Search for the cell housing the specified text and yield its [x, y] center coordinate. 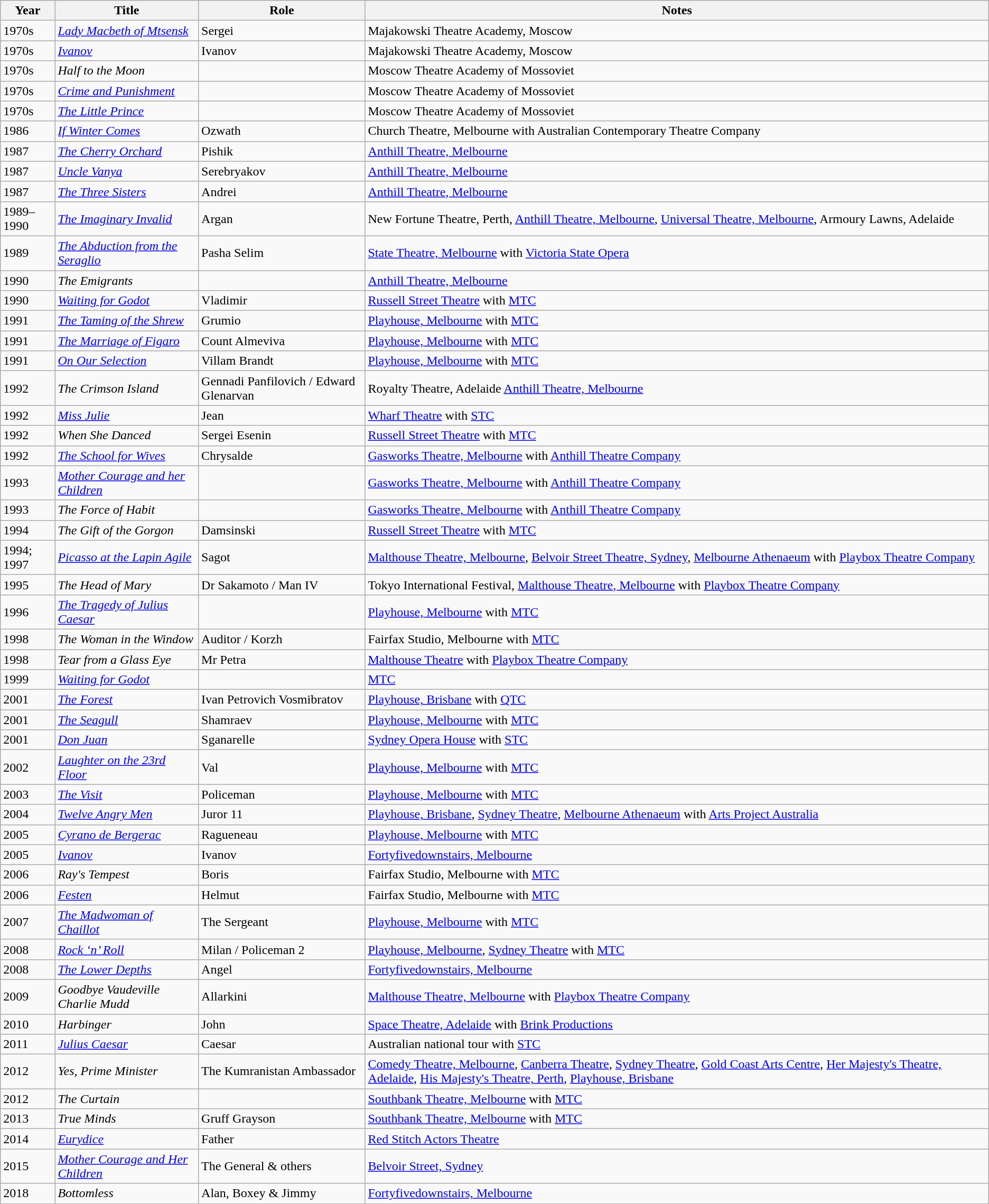
Playhouse, Melbourne, Sydney Theatre with MTC [677, 949]
2003 [27, 794]
Vladimir [282, 301]
Eurydice [127, 1139]
2014 [27, 1139]
Argan [282, 219]
1989 [27, 253]
Shamraev [282, 720]
Lady Macbeth of Mtsensk [127, 31]
2007 [27, 922]
Alan, Boxey & Jimmy [282, 1193]
1986 [27, 131]
Sagot [282, 557]
The Three Sisters [127, 191]
Church Theatre, Melbourne with Australian Contemporary Theatre Company [677, 131]
Royalty Theatre, Adelaide Anthill Theatre, Melbourne [677, 388]
Twelve Angry Men [127, 814]
State Theatre, Melbourne with Victoria State Opera [677, 253]
Helmut [282, 895]
Andrei [282, 191]
1989–1990 [27, 219]
Sydney Opera House with STC [677, 740]
Goodbye Vaudeville Charlie Mudd [127, 997]
The Little Prince [127, 111]
Gennadi Panfilovich / Edward Glenarvan [282, 388]
Notes [677, 11]
1996 [27, 612]
The Lower Depths [127, 969]
2011 [27, 1044]
Dr Sakamoto / Man IV [282, 585]
1994; 1997 [27, 557]
Angel [282, 969]
Auditor / Korzh [282, 639]
The Marriage of Figaro [127, 341]
Space Theatre, Adelaide with Brink Productions [677, 1024]
The Gift of the Gorgon [127, 530]
The Forest [127, 700]
Chrysalde [282, 456]
2018 [27, 1193]
Pishik [282, 151]
Half to the Moon [127, 71]
Allarkini [282, 997]
John [282, 1024]
Sergei [282, 31]
2009 [27, 997]
The Sergeant [282, 922]
Ray's Tempest [127, 875]
Playhouse, Brisbane, Sydney Theatre, Melbourne Athenaeum with Arts Project Australia [677, 814]
On Our Selection [127, 361]
Count Almeviva [282, 341]
Sganarelle [282, 740]
The Abduction from the Seraglio [127, 253]
Playhouse, Brisbane with QTC [677, 700]
The Head of Mary [127, 585]
Val [282, 767]
Mr Petra [282, 659]
Harbinger [127, 1024]
The Visit [127, 794]
The Imaginary Invalid [127, 219]
The General & others [282, 1166]
Uncle Vanya [127, 171]
The Force of Habit [127, 510]
Sergei Esenin [282, 436]
True Minds [127, 1119]
Red Stitch Actors Theatre [677, 1139]
Julius Caesar [127, 1044]
Miss Julie [127, 415]
Policeman [282, 794]
Don Juan [127, 740]
Serebryakov [282, 171]
The Woman in the Window [127, 639]
MTC [677, 680]
Juror 11 [282, 814]
Picasso at the Lapin Agile [127, 557]
1994 [27, 530]
Damsinski [282, 530]
Caesar [282, 1044]
The Kumranistan Ambassador [282, 1072]
1995 [27, 585]
Ragueneau [282, 835]
Year [27, 11]
Bottomless [127, 1193]
The Cherry Orchard [127, 151]
2015 [27, 1166]
Role [282, 11]
Australian national tour with STC [677, 1044]
Boris [282, 875]
Ozwath [282, 131]
Crime and Punishment [127, 91]
If Winter Comes [127, 131]
The Tragedy of Julius Caesar [127, 612]
Cyrano de Bergerac [127, 835]
2002 [27, 767]
2013 [27, 1119]
Mother Courage and her Children [127, 483]
Wharf Theatre with STC [677, 415]
When She Danced [127, 436]
Tear from a Glass Eye [127, 659]
The Seagull [127, 720]
Malthouse Theatre, Melbourne with Playbox Theatre Company [677, 997]
Pasha Selim [282, 253]
New Fortune Theatre, Perth, Anthill Theatre, Melbourne, Universal Theatre, Melbourne, Armoury Lawns, Adelaide [677, 219]
2010 [27, 1024]
Festen [127, 895]
Gruff Grayson [282, 1119]
Laughter on the 23rd Floor [127, 767]
The Crimson Island [127, 388]
Malthouse Theatre, Melbourne, Belvoir Street Theatre, Sydney, Melbourne Athenaeum with Playbox Theatre Company [677, 557]
Villam Brandt [282, 361]
Jean [282, 415]
The Curtain [127, 1099]
Milan / Policeman 2 [282, 949]
The Madwoman of Chaillot [127, 922]
The Taming of the Shrew [127, 321]
Tokyo International Festival, Malthouse Theatre, Melbourne with Playbox Theatre Company [677, 585]
Grumio [282, 321]
Father [282, 1139]
Yes, Prime Minister [127, 1072]
Belvoir Street, Sydney [677, 1166]
Malthouse Theatre with Playbox Theatre Company [677, 659]
Mother Courage and Her Children [127, 1166]
1999 [27, 680]
The Emigrants [127, 281]
Ivan Petrovich Vosmibratov [282, 700]
Rock ‘n’ Roll [127, 949]
The School for Wives [127, 456]
2004 [27, 814]
Title [127, 11]
